Provide the (X, Y) coordinate of the cell's center where the given text is located.  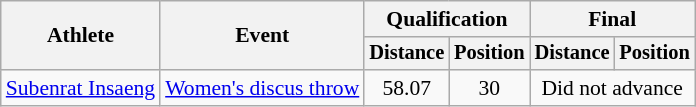
Did not advance (612, 88)
Subenrat Insaeng (80, 88)
Athlete (80, 36)
Event (262, 36)
Final (612, 19)
Qualification (446, 19)
30 (489, 88)
58.07 (406, 88)
Women's discus throw (262, 88)
